For the text-containing cell, return its midpoint in (x, y) coordinate format. 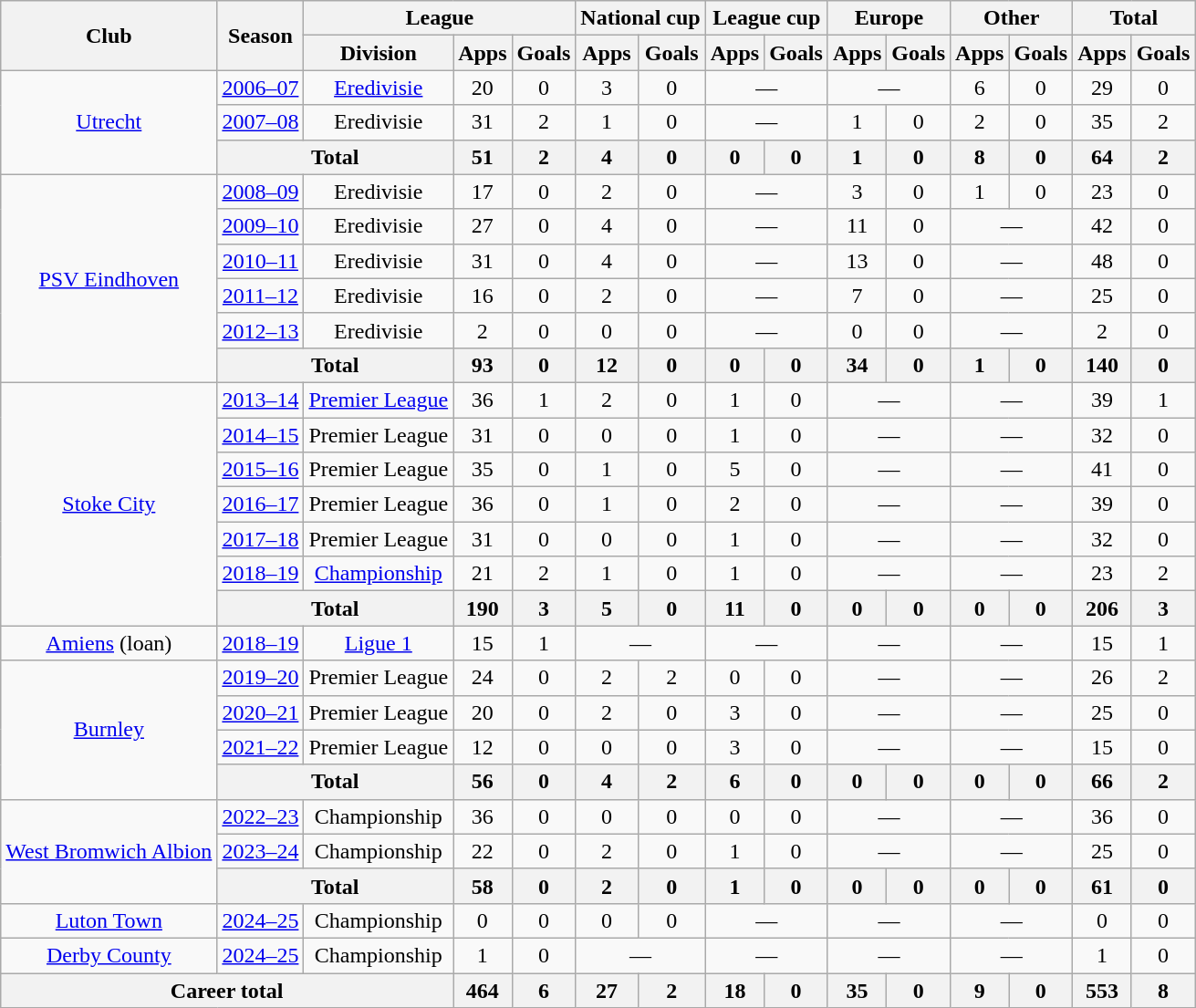
Utrecht (109, 122)
2006–07 (261, 88)
553 (1102, 990)
24 (483, 678)
93 (483, 365)
2022–23 (261, 816)
Derby County (109, 955)
2014–15 (261, 435)
2011–12 (261, 296)
Ligue 1 (379, 643)
58 (483, 886)
13 (857, 261)
2010–11 (261, 261)
Luton Town (109, 920)
2020–21 (261, 712)
2007–08 (261, 122)
206 (1102, 608)
140 (1102, 365)
2017–18 (261, 539)
2015–16 (261, 470)
2009–10 (261, 226)
Other (1012, 18)
Stoke City (109, 504)
2021–22 (261, 747)
Europe (889, 18)
Club (109, 36)
2019–20 (261, 678)
16 (483, 296)
64 (1102, 157)
190 (483, 608)
Burnley (109, 730)
National cup (640, 18)
22 (483, 851)
7 (857, 296)
21 (483, 574)
Career total (227, 990)
464 (483, 990)
56 (483, 782)
42 (1102, 226)
66 (1102, 782)
18 (734, 990)
League (440, 18)
61 (1102, 886)
29 (1102, 88)
51 (483, 157)
PSV Eindhoven (109, 278)
34 (857, 365)
2008–09 (261, 192)
48 (1102, 261)
9 (980, 990)
2012–13 (261, 330)
Division (379, 53)
26 (1102, 678)
2023–24 (261, 851)
2016–17 (261, 504)
17 (483, 192)
West Bromwich Albion (109, 851)
League cup (766, 18)
2013–14 (261, 400)
Season (261, 36)
Amiens (loan) (109, 643)
41 (1102, 470)
